Determine the [X, Y] coordinate at the center of the cell enclosing the given text.  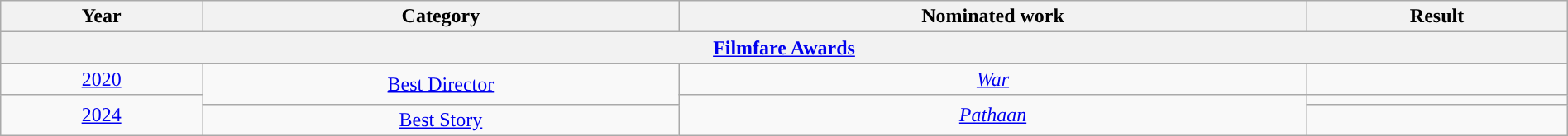
Category [442, 16]
2024 [102, 115]
2020 [102, 79]
Filmfare Awards [784, 48]
Nominated work [992, 16]
Year [102, 16]
Pathaan [992, 115]
Best Story [442, 120]
Result [1437, 16]
Best Director [442, 84]
War [992, 79]
